Search for the cell housing the specified text and yield its (X, Y) center coordinate. 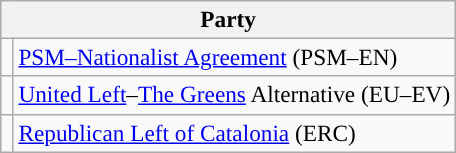
PSM–Nationalist Agreement (PSM–EN) (234, 57)
United Left–The Greens Alternative (EU–EV) (234, 95)
Party (228, 19)
Republican Left of Catalonia (ERC) (234, 133)
